Capture the cell that displays the provided text and extract its [x, y] central coordinate. 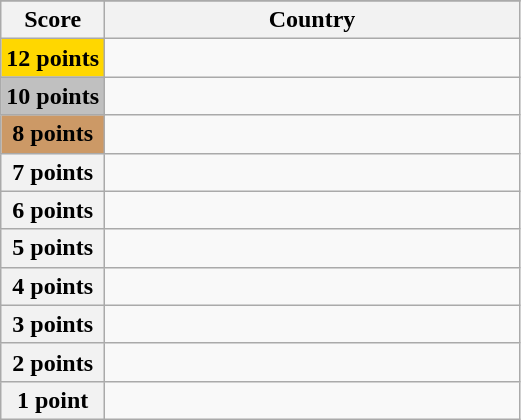
3 points [53, 324]
1 point [53, 400]
5 points [53, 248]
12 points [53, 58]
4 points [53, 286]
10 points [53, 96]
6 points [53, 210]
8 points [53, 134]
2 points [53, 362]
7 points [53, 172]
Country [312, 20]
Score [53, 20]
